Provide the [x, y] coordinate of the cell's center where the given text is located.  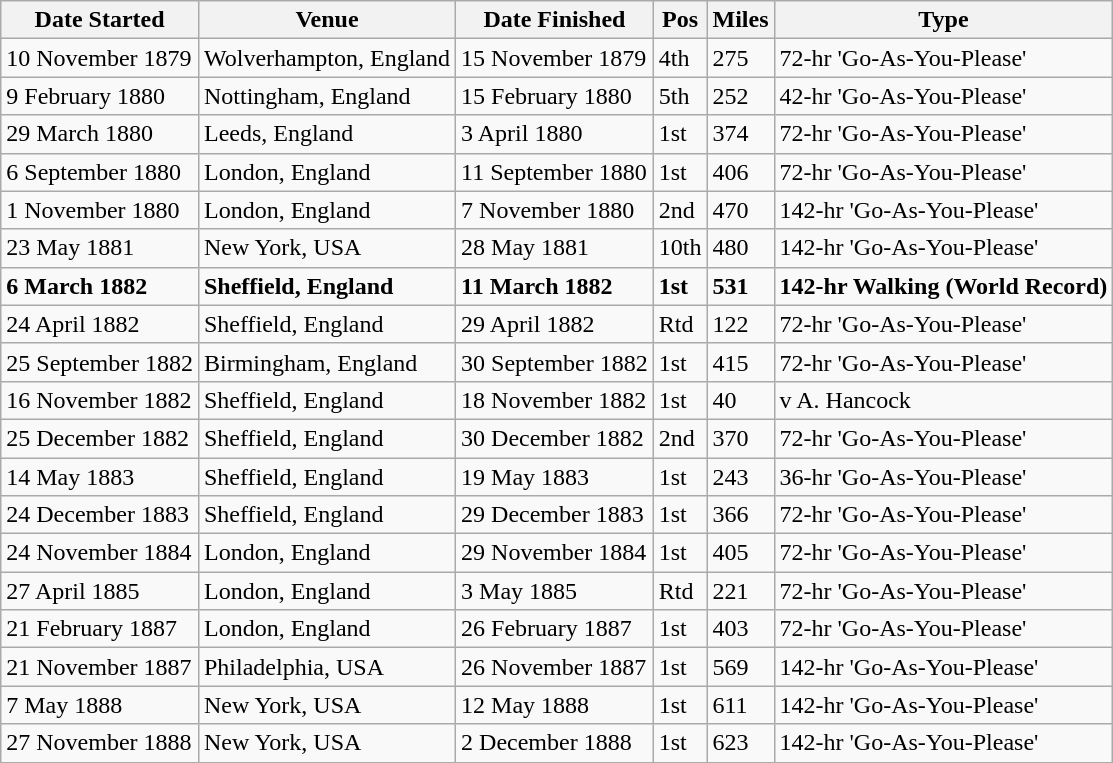
122 [740, 324]
374 [740, 134]
Nottingham, England [326, 96]
623 [740, 743]
531 [740, 286]
366 [740, 515]
42-hr 'Go-As-You-Please' [944, 96]
26 November 1887 [555, 667]
275 [740, 58]
Wolverhampton, England [326, 58]
142-hr Walking (World Record) [944, 286]
Leeds, England [326, 134]
29 November 1884 [555, 553]
40 [740, 400]
3 April 1880 [555, 134]
Venue [326, 20]
29 March 1880 [100, 134]
24 November 1884 [100, 553]
7 November 1880 [555, 210]
221 [740, 591]
243 [740, 477]
16 November 1882 [100, 400]
23 May 1881 [100, 248]
21 November 1887 [100, 667]
1 November 1880 [100, 210]
Date Started [100, 20]
Type [944, 20]
470 [740, 210]
4th [680, 58]
370 [740, 438]
415 [740, 362]
24 April 1882 [100, 324]
405 [740, 553]
Philadelphia, USA [326, 667]
11 September 1880 [555, 172]
36-hr 'Go-As-You-Please' [944, 477]
406 [740, 172]
19 May 1883 [555, 477]
2 December 1888 [555, 743]
Pos [680, 20]
Miles [740, 20]
10 November 1879 [100, 58]
v A. Hancock [944, 400]
15 November 1879 [555, 58]
480 [740, 248]
30 September 1882 [555, 362]
14 May 1883 [100, 477]
6 March 1882 [100, 286]
611 [740, 705]
15 February 1880 [555, 96]
7 May 1888 [100, 705]
6 September 1880 [100, 172]
252 [740, 96]
403 [740, 629]
11 March 1882 [555, 286]
18 November 1882 [555, 400]
9 February 1880 [100, 96]
30 December 1882 [555, 438]
28 May 1881 [555, 248]
27 November 1888 [100, 743]
569 [740, 667]
25 December 1882 [100, 438]
3 May 1885 [555, 591]
5th [680, 96]
29 December 1883 [555, 515]
27 April 1885 [100, 591]
Date Finished [555, 20]
Birmingham, England [326, 362]
24 December 1883 [100, 515]
29 April 1882 [555, 324]
12 May 1888 [555, 705]
10th [680, 248]
21 February 1887 [100, 629]
25 September 1882 [100, 362]
26 February 1887 [555, 629]
